Search for the cell housing the specified text and yield its (x, y) center coordinate. 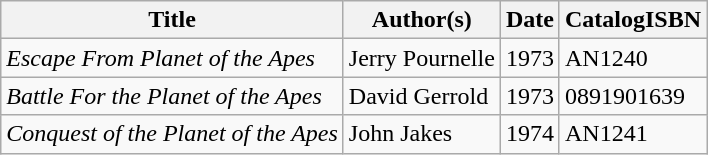
John Jakes (422, 134)
Title (172, 20)
AN1241 (632, 134)
CatalogISBN (632, 20)
0891901639 (632, 96)
Battle For the Planet of the Apes (172, 96)
AN1240 (632, 58)
1974 (530, 134)
Conquest of the Planet of the Apes (172, 134)
David Gerrold (422, 96)
Author(s) (422, 20)
Date (530, 20)
Escape From Planet of the Apes (172, 58)
Jerry Pournelle (422, 58)
